Return [x, y] of the center of cell containing provided text 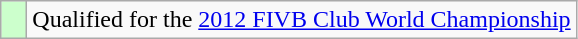
Qualified for the 2012 FIVB Club World Championship [302, 20]
